For the text-containing cell, return its midpoint in (X, Y) coordinate format. 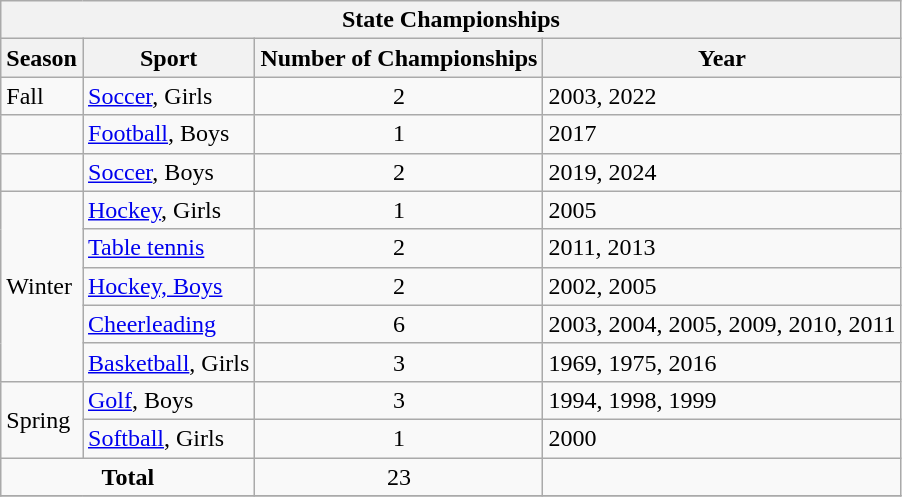
2017 (722, 134)
Year (722, 58)
Hockey, Girls (168, 210)
Winter (42, 286)
2000 (722, 438)
State Championships (451, 20)
Basketball, Girls (168, 362)
Fall (42, 96)
Golf, Boys (168, 400)
Football, Boys (168, 134)
Number of Championships (399, 58)
2003, 2022 (722, 96)
2003, 2004, 2005, 2009, 2010, 2011 (722, 324)
1994, 1998, 1999 (722, 400)
2019, 2024 (722, 172)
2002, 2005 (722, 286)
Sport (168, 58)
1969, 1975, 2016 (722, 362)
Soccer, Boys (168, 172)
2005 (722, 210)
Spring (42, 419)
Season (42, 58)
6 (399, 324)
Softball, Girls (168, 438)
Hockey, Boys (168, 286)
Total (128, 477)
Table tennis (168, 248)
2011, 2013 (722, 248)
Cheerleading (168, 324)
23 (399, 477)
Soccer, Girls (168, 96)
